Search for the cell housing the specified text and yield its (x, y) center coordinate. 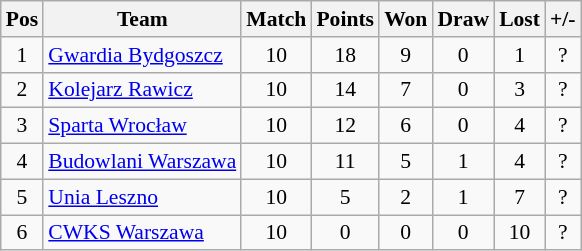
Lost (520, 19)
Draw (463, 19)
9 (406, 55)
12 (345, 126)
18 (345, 55)
Budowlani Warszawa (142, 162)
+/- (563, 19)
Sparta Wrocław (142, 126)
Pos (22, 19)
Won (406, 19)
Match (276, 19)
Team (142, 19)
Unia Leszno (142, 197)
Gwardia Bydgoszcz (142, 55)
11 (345, 162)
14 (345, 90)
Kolejarz Rawicz (142, 90)
Points (345, 19)
CWKS Warszawa (142, 233)
